Search for the cell housing the specified text and yield its [X, Y] center coordinate. 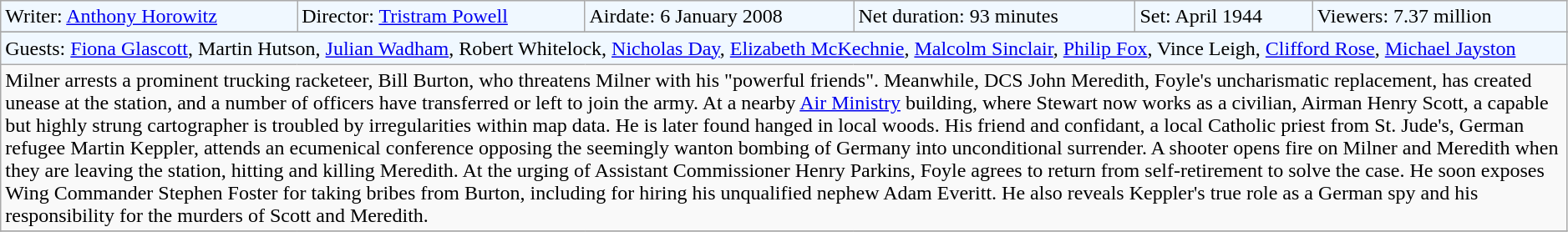
Net duration: 93 minutes [994, 17]
Viewers: 7.37 million [1440, 17]
Airdate: 6 January 2008 [719, 17]
Set: April 1944 [1224, 17]
Director: Tristram Powell [441, 17]
Writer: Anthony Horowitz [149, 17]
